Identify which cell holds the provided text, then report its [X, Y] central coordinate. 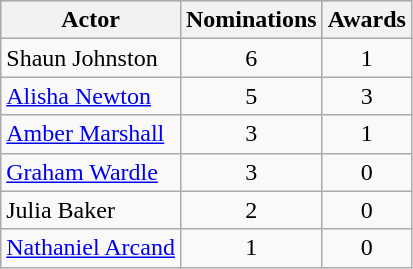
2 [251, 210]
Amber Marshall [91, 134]
Awards [366, 20]
Nathaniel Arcand [91, 248]
Graham Wardle [91, 172]
Shaun Johnston [91, 58]
Nominations [251, 20]
6 [251, 58]
Julia Baker [91, 210]
Actor [91, 20]
Alisha Newton [91, 96]
5 [251, 96]
